Pinpoint the cell where the given text exists, returning its (X, Y) midpoint coordinate. 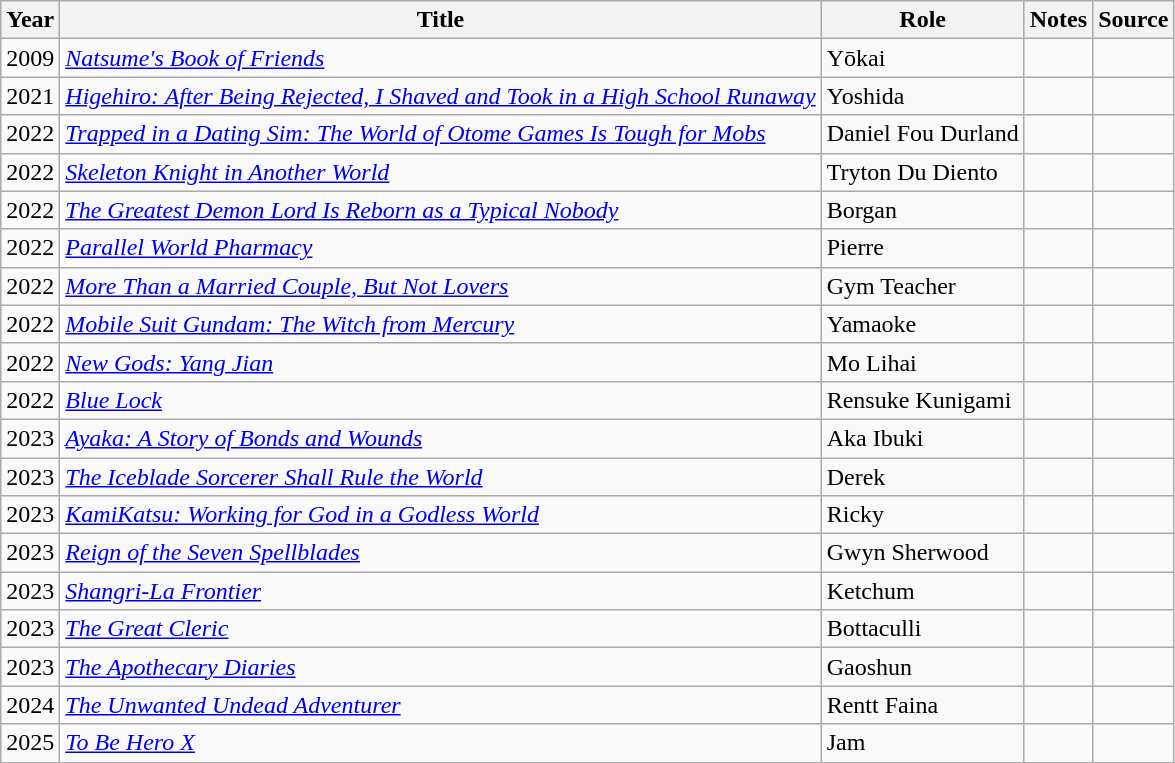
The Greatest Demon Lord Is Reborn as a Typical Nobody (440, 210)
Yoshida (922, 96)
Ketchum (922, 591)
Source (1134, 20)
Yamaoke (922, 324)
Rentt Faina (922, 705)
Mo Lihai (922, 362)
Aka Ibuki (922, 438)
New Gods: Yang Jian (440, 362)
The Unwanted Undead Adventurer (440, 705)
Gaoshun (922, 667)
2025 (30, 743)
KamiKatsu: Working for God in a Godless World (440, 515)
Gwyn Sherwood (922, 553)
The Iceblade Sorcerer Shall Rule the World (440, 477)
Natsume's Book of Friends (440, 58)
Year (30, 20)
Borgan (922, 210)
Ayaka: A Story of Bonds and Wounds (440, 438)
Derek (922, 477)
To Be Hero X (440, 743)
Bottaculli (922, 629)
Higehiro: After Being Rejected, I Shaved and Took in a High School Runaway (440, 96)
Trapped in a Dating Sim: The World of Otome Games Is Tough for Mobs (440, 134)
Jam (922, 743)
2021 (30, 96)
2024 (30, 705)
Notes (1058, 20)
Tryton Du Diento (922, 172)
The Great Cleric (440, 629)
Rensuke Kunigami (922, 400)
Parallel World Pharmacy (440, 248)
Ricky (922, 515)
Pierre (922, 248)
Role (922, 20)
2009 (30, 58)
Title (440, 20)
Mobile Suit Gundam: The Witch from Mercury (440, 324)
Gym Teacher (922, 286)
The Apothecary Diaries (440, 667)
Skeleton Knight in Another World (440, 172)
Reign of the Seven Spellblades (440, 553)
Daniel Fou Durland (922, 134)
Blue Lock (440, 400)
More Than a Married Couple, But Not Lovers (440, 286)
Shangri-La Frontier (440, 591)
Yōkai (922, 58)
